Capture the cell that displays the provided text and extract its (x, y) central coordinate. 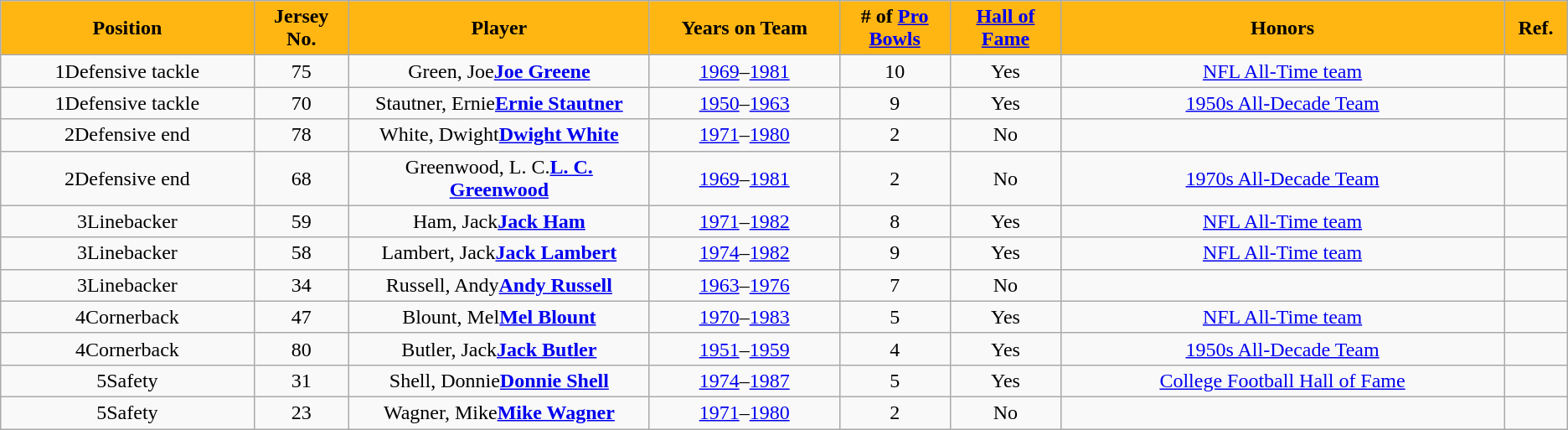
Position (127, 28)
Wagner, MikeMike Wagner (499, 412)
Ref. (1536, 28)
59 (302, 221)
Shell, DonnieDonnie Shell (499, 381)
1974–1982 (744, 253)
College Football Hall of Fame (1283, 381)
Player (499, 28)
7 (895, 285)
# of Pro Bowls (895, 28)
Greenwood, L. C.L. C. Greenwood (499, 178)
23 (302, 412)
75 (302, 71)
Hall of Fame (1005, 28)
1950–1963 (744, 103)
Ham, JackJack Ham (499, 221)
1974–1987 (744, 381)
Years on Team (744, 28)
1951–1959 (744, 349)
10 (895, 71)
Blount, MelMel Blount (499, 317)
Lambert, JackJack Lambert (499, 253)
1970–1983 (744, 317)
Honors (1283, 28)
8 (895, 221)
White, DwightDwight White (499, 135)
Stautner, ErnieErnie Stautner (499, 103)
Jersey No. (302, 28)
Green, JoeJoe Greene (499, 71)
1971–1982 (744, 221)
70 (302, 103)
1970s All-Decade Team (1283, 178)
78 (302, 135)
34 (302, 285)
Butler, JackJack Butler (499, 349)
31 (302, 381)
47 (302, 317)
1963–1976 (744, 285)
Russell, AndyAndy Russell (499, 285)
58 (302, 253)
4 (895, 349)
80 (302, 349)
68 (302, 178)
